Return the [x, y] coordinate for the center point of the cell that contains the specified text.  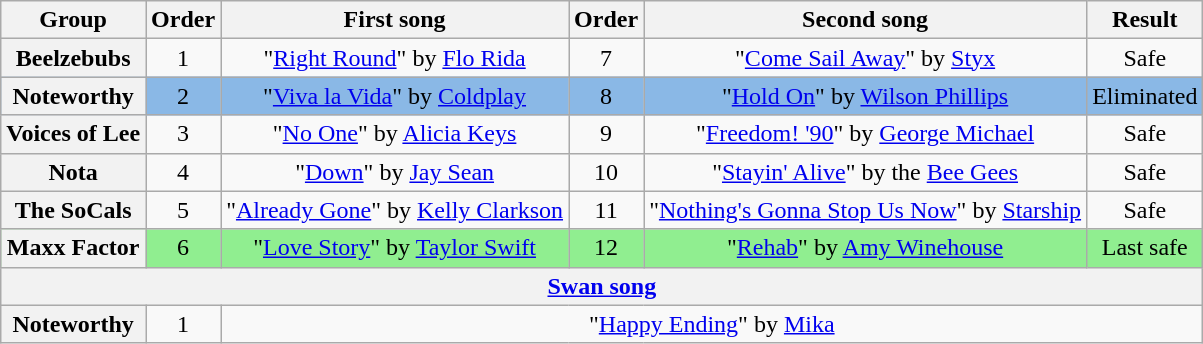
10 [606, 172]
Second song [866, 20]
6 [184, 248]
Swan song [602, 286]
Group [74, 20]
5 [184, 210]
"Come Sail Away" by Styx [866, 58]
Result [1145, 20]
Beelzebubs [74, 58]
"Nothing's Gonna Stop Us Now" by Starship [866, 210]
"Right Round" by Flo Rida [395, 58]
"Freedom! '90" by George Michael [866, 134]
The SoCals [74, 210]
Eliminated [1145, 96]
4 [184, 172]
Voices of Lee [74, 134]
"Stayin' Alive" by the Bee Gees [866, 172]
"Down" by Jay Sean [395, 172]
"Hold On" by Wilson Phillips [866, 96]
Last safe [1145, 248]
Nota [74, 172]
8 [606, 96]
First song [395, 20]
"Love Story" by Taylor Swift [395, 248]
"Rehab" by Amy Winehouse [866, 248]
"No One" by Alicia Keys [395, 134]
7 [606, 58]
"Already Gone" by Kelly Clarkson [395, 210]
9 [606, 134]
"Happy Ending" by Mika [712, 324]
11 [606, 210]
Maxx Factor [74, 248]
3 [184, 134]
"Viva la Vida" by Coldplay [395, 96]
12 [606, 248]
2 [184, 96]
